Find where the given text appears and provide that cell's center as (X, Y) coordinate. 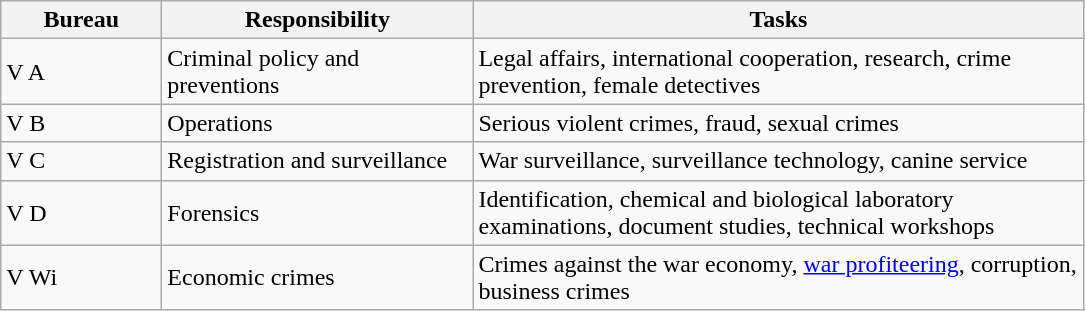
Tasks (778, 20)
Economic crimes (318, 278)
Crimes against the war economy, war profiteering, corruption, business crimes (778, 278)
V D (82, 212)
Identification, chemical and biological laboratory examinations, document studies, technical workshops (778, 212)
Responsibility (318, 20)
Registration and surveillance (318, 161)
V Wi (82, 278)
Serious violent crimes, fraud, sexual crimes (778, 123)
Legal affairs, international cooperation, research, crime prevention, female detectives (778, 72)
V C (82, 161)
War surveillance, surveillance technology, canine service (778, 161)
V B (82, 123)
Operations (318, 123)
Forensics (318, 212)
V A (82, 72)
Bureau (82, 20)
Criminal policy and preventions (318, 72)
